Extract the (X, Y) coordinate from the center of the cell holding the provided text.  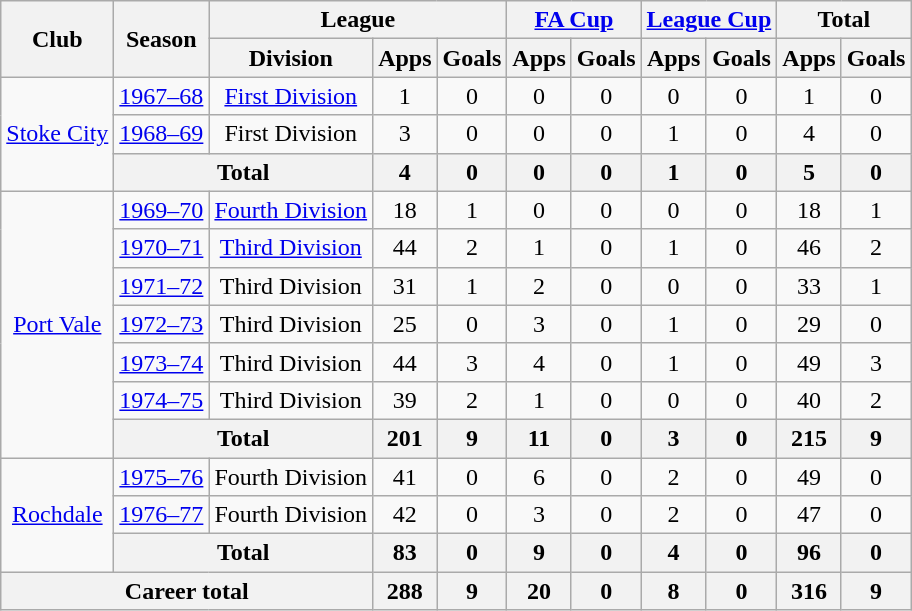
1968–69 (162, 134)
Port Vale (58, 324)
Rochdale (58, 515)
1967–68 (162, 96)
League (358, 20)
25 (405, 324)
31 (405, 286)
League Cup (709, 20)
1969–70 (162, 210)
1970–71 (162, 248)
8 (674, 591)
41 (405, 477)
42 (405, 515)
316 (809, 591)
215 (809, 438)
33 (809, 286)
46 (809, 248)
1974–75 (162, 400)
40 (809, 400)
20 (539, 591)
Career total (187, 591)
1972–73 (162, 324)
Stoke City (58, 134)
201 (405, 438)
96 (809, 553)
1971–72 (162, 286)
5 (809, 172)
11 (539, 438)
1975–76 (162, 477)
29 (809, 324)
Division (291, 58)
288 (405, 591)
1976–77 (162, 515)
Season (162, 39)
1973–74 (162, 362)
83 (405, 553)
6 (539, 477)
Club (58, 39)
47 (809, 515)
FA Cup (574, 20)
39 (405, 400)
